Provide the [X, Y] coordinate of the cell's center where the given text is located.  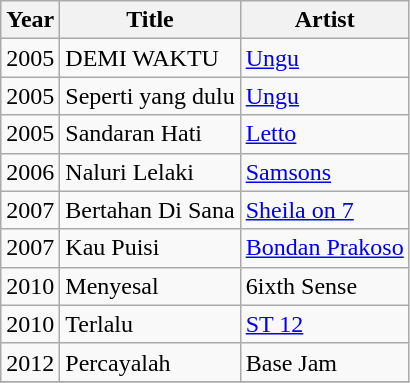
2006 [30, 172]
Naluri Lelaki [150, 172]
Menyesal [150, 286]
ST 12 [324, 324]
Year [30, 20]
Percayalah [150, 362]
Bondan Prakoso [324, 248]
Samsons [324, 172]
6ixth Sense [324, 286]
Seperti yang dulu [150, 96]
Artist [324, 20]
Terlalu [150, 324]
Sandaran Hati [150, 134]
Kau Puisi [150, 248]
Title [150, 20]
Sheila on 7 [324, 210]
2012 [30, 362]
DEMI WAKTU [150, 58]
Bertahan Di Sana [150, 210]
Base Jam [324, 362]
Letto [324, 134]
